Capture the cell that displays the provided text and extract its (X, Y) central coordinate. 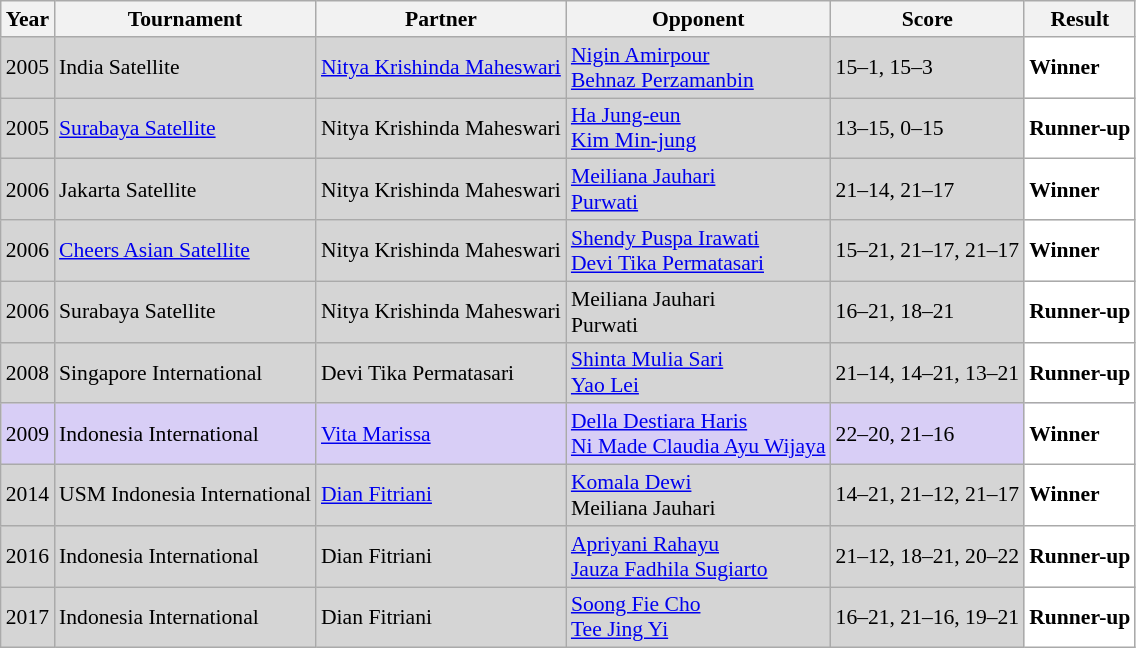
Result (1080, 19)
Soong Fie Cho Tee Jing Yi (698, 618)
Shinta Mulia Sari Yao Lei (698, 372)
Opponent (698, 19)
14–21, 21–12, 21–17 (928, 496)
16–21, 21–16, 19–21 (928, 618)
Devi Tika Permatasari (441, 372)
USM Indonesia International (185, 496)
13–15, 0–15 (928, 128)
Nigin Amirpour Behnaz Perzamanbin (698, 68)
21–12, 18–21, 20–22 (928, 556)
Apriyani Rahayu Jauza Fadhila Sugiarto (698, 556)
India Satellite (185, 68)
Jakarta Satellite (185, 190)
21–14, 14–21, 13–21 (928, 372)
2016 (28, 556)
Vita Marissa (441, 434)
2017 (28, 618)
Della Destiara Haris Ni Made Claudia Ayu Wijaya (698, 434)
22–20, 21–16 (928, 434)
2009 (28, 434)
Ha Jung-eun Kim Min-jung (698, 128)
21–14, 21–17 (928, 190)
Partner (441, 19)
Komala Dewi Meiliana Jauhari (698, 496)
Score (928, 19)
Cheers Asian Satellite (185, 250)
Year (28, 19)
Singapore International (185, 372)
2008 (28, 372)
Tournament (185, 19)
Shendy Puspa Irawati Devi Tika Permatasari (698, 250)
15–21, 21–17, 21–17 (928, 250)
15–1, 15–3 (928, 68)
2014 (28, 496)
16–21, 18–21 (928, 312)
